Locate the cell with the specified text and output its (x, y) center coordinate. 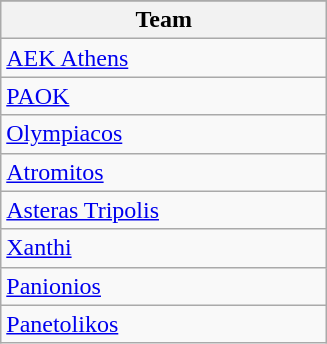
AEK Athens (164, 58)
PAOK (164, 96)
Panionios (164, 286)
Asteras Tripolis (164, 210)
Team (164, 20)
Panetolikos (164, 324)
Olympiacos (164, 134)
Atromitos (164, 172)
Xanthi (164, 248)
